Scan for the cell matching the given text and deliver its (x, y) coordinate at center. 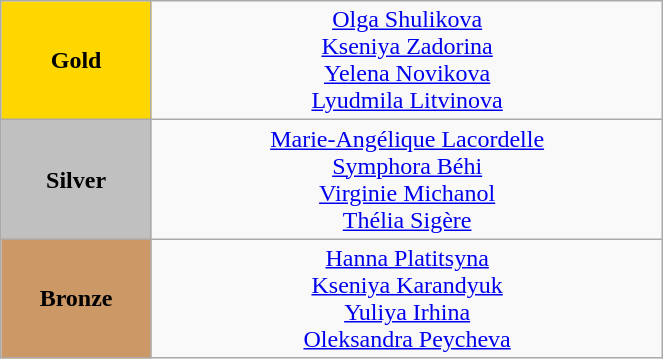
Marie-Angélique LacordelleSymphora BéhiVirginie MichanolThélia Sigère (406, 180)
Gold (76, 60)
Hanna PlatitsynaKseniya KarandyukYuliya IrhinaOleksandra Peycheva (406, 298)
Bronze (76, 298)
Silver (76, 180)
Olga ShulikovaKseniya ZadorinaYelena NovikovaLyudmila Litvinova (406, 60)
